Capture the cell that displays the provided text and extract its (X, Y) central coordinate. 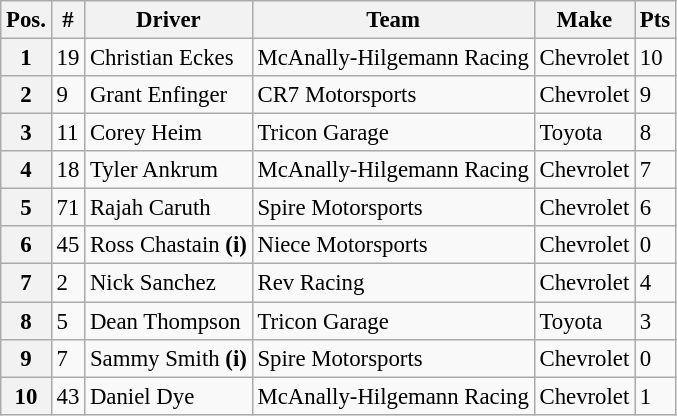
Pts (656, 20)
Grant Enfinger (169, 95)
Christian Eckes (169, 58)
# (68, 20)
Ross Chastain (i) (169, 245)
18 (68, 170)
Corey Heim (169, 133)
Sammy Smith (i) (169, 358)
Dean Thompson (169, 321)
11 (68, 133)
Rajah Caruth (169, 208)
45 (68, 245)
19 (68, 58)
71 (68, 208)
Rev Racing (393, 283)
Daniel Dye (169, 396)
Nick Sanchez (169, 283)
43 (68, 396)
Team (393, 20)
Pos. (26, 20)
Driver (169, 20)
Niece Motorsports (393, 245)
CR7 Motorsports (393, 95)
Make (584, 20)
Tyler Ankrum (169, 170)
